Identify which cell holds the provided text, then report its [x, y] central coordinate. 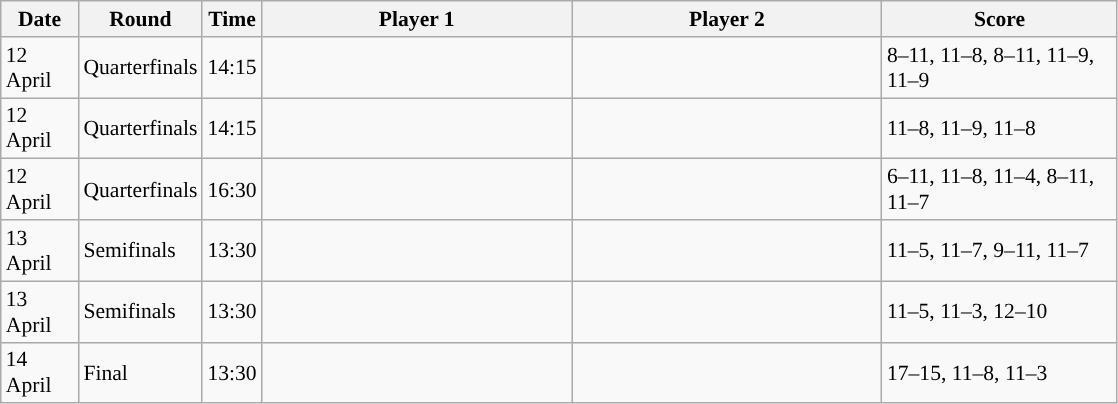
11–5, 11–7, 9–11, 11–7 [1000, 250]
Time [232, 19]
14 April [40, 372]
11–8, 11–9, 11–8 [1000, 128]
Final [140, 372]
8–11, 11–8, 8–11, 11–9, 11–9 [1000, 68]
11–5, 11–3, 12–10 [1000, 312]
6–11, 11–8, 11–4, 8–11, 11–7 [1000, 190]
Score [1000, 19]
Player 1 [417, 19]
Date [40, 19]
16:30 [232, 190]
17–15, 11–8, 11–3 [1000, 372]
Round [140, 19]
Player 2 [727, 19]
